Search for the cell housing the specified text and yield its [X, Y] center coordinate. 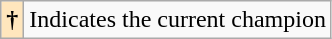
† [12, 20]
Indicates the current champion [178, 20]
